Capture the cell that displays the provided text and extract its [X, Y] central coordinate. 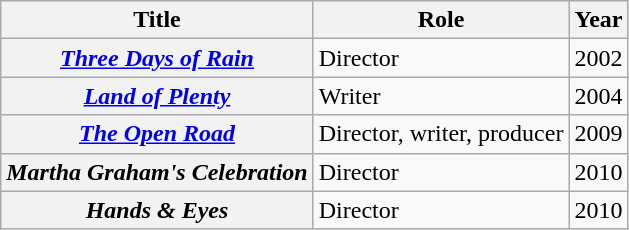
2002 [598, 58]
Year [598, 20]
Hands & Eyes [157, 210]
Title [157, 20]
Land of Plenty [157, 96]
Three Days of Rain [157, 58]
Writer [441, 96]
2009 [598, 134]
2004 [598, 96]
Role [441, 20]
The Open Road [157, 134]
Director, writer, producer [441, 134]
Martha Graham's Celebration [157, 172]
